Return (X, Y) of the center of cell containing provided text 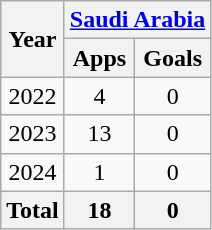
2023 (33, 134)
Total (33, 210)
1 (99, 172)
Year (33, 39)
Apps (99, 58)
2024 (33, 172)
13 (99, 134)
4 (99, 96)
Saudi Arabia (137, 20)
2022 (33, 96)
Goals (173, 58)
18 (99, 210)
